From the cell containing the given text, extract its center point as [x, y] coordinate. 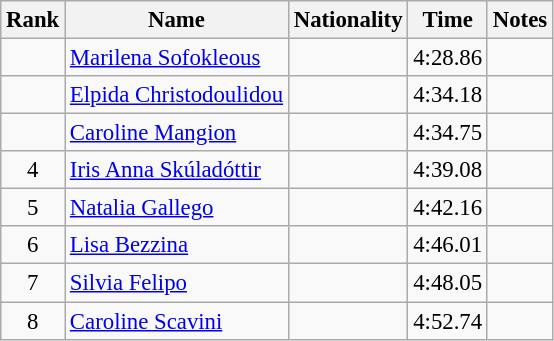
4:34.18 [448, 95]
Elpida Christodoulidou [177, 95]
4:39.08 [448, 170]
Marilena Sofokleous [177, 58]
Name [177, 20]
8 [33, 321]
Caroline Scavini [177, 321]
Notes [520, 20]
4:52.74 [448, 321]
7 [33, 283]
Time [448, 20]
4:48.05 [448, 283]
Lisa Bezzina [177, 245]
5 [33, 208]
4:46.01 [448, 245]
4 [33, 170]
Silvia Felipo [177, 283]
4:28.86 [448, 58]
Nationality [348, 20]
Natalia Gallego [177, 208]
Rank [33, 20]
4:42.16 [448, 208]
Iris Anna Skúladóttir [177, 170]
6 [33, 245]
Caroline Mangion [177, 133]
4:34.75 [448, 133]
